From the cell containing the given text, extract its center point as (x, y) coordinate. 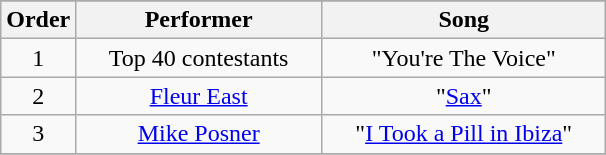
Mike Posner (199, 134)
Order (38, 20)
"You're The Voice" (463, 58)
"I Took a Pill in Ibiza" (463, 134)
Fleur East (199, 96)
"Sax" (463, 96)
1 (38, 58)
Performer (199, 20)
Top 40 contestants (199, 58)
3 (38, 134)
Song (463, 20)
2 (38, 96)
